Detect which cell encompasses the target text, then output its (x, y) center coordinate. 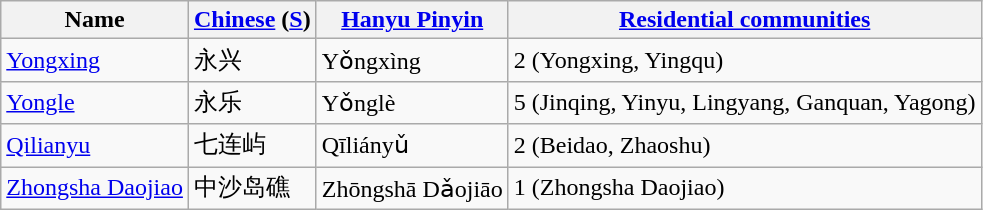
Qilianyu (95, 146)
Yǒngxìng (412, 60)
5 (Jinqing, Yinyu, Lingyang, Ganquan, Yagong) (744, 102)
Name (95, 20)
1 (Zhongsha Daojiao) (744, 188)
永乐 (252, 102)
2 (Beidao, Zhaoshu) (744, 146)
永兴 (252, 60)
Hanyu Pinyin (412, 20)
2 (Yongxing, Yingqu) (744, 60)
Qīliányǔ (412, 146)
中沙岛礁 (252, 188)
七连屿 (252, 146)
Zhōngshā Dǎojiāo (412, 188)
Zhongsha Daojiao (95, 188)
Yongle (95, 102)
Chinese (S) (252, 20)
Residential communities (744, 20)
Yǒnglè (412, 102)
Yongxing (95, 60)
